Scan for the cell matching the given text and deliver its [x, y] coordinate at center. 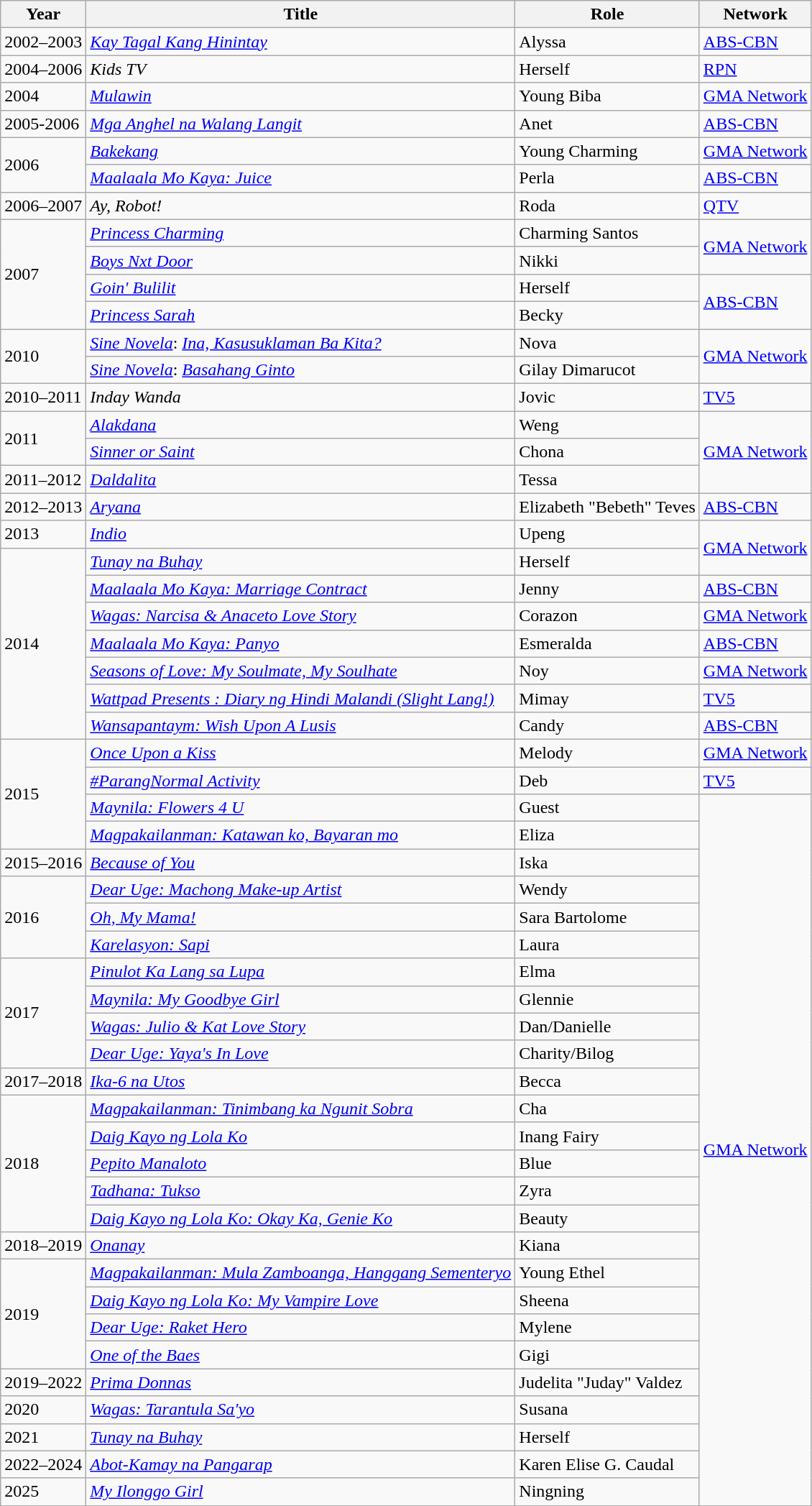
Nikki [607, 260]
Young Ethel [607, 1273]
Wagas: Narcisa & Anaceto Love Story [300, 616]
2018–2019 [43, 1246]
Magpakailanman: Tinimbang ka Ngunit Sobra [300, 1108]
2006–2007 [43, 206]
Weng [607, 425]
2021 [43, 1437]
2010 [43, 357]
2022–2024 [43, 1464]
RPN [755, 69]
Anet [607, 124]
Elma [607, 972]
2017 [43, 1013]
Daig Kayo ng Lola Ko: My Vampire Love [300, 1300]
Ningning [607, 1492]
2004–2006 [43, 69]
Wagas: Julio & Kat Love Story [300, 1027]
Oh, My Mama! [300, 917]
Mimay [607, 698]
Inang Fairy [607, 1136]
Role [607, 14]
Mga Anghel na Walang Langit [300, 124]
Wansapantaym: Wish Upon A Lusis [300, 725]
Sine Novela: Ina, Kasusuklaman Ba Kita? [300, 343]
Maalaala Mo Kaya: Juice [300, 178]
Wendy [607, 890]
Candy [607, 725]
Blue [607, 1163]
Becky [607, 315]
Young Charming [607, 151]
2019–2022 [43, 1382]
Maynila: Flowers 4 U [300, 808]
Wagas: Tarantula Sa'yo [300, 1410]
Mylene [607, 1328]
Wattpad Presents : Diary ng Hindi Malandi (Slight Lang!) [300, 698]
Esmeralda [607, 643]
2018 [43, 1163]
Tadhana: Tukso [300, 1190]
2004 [43, 96]
Princess Charming [300, 233]
2013 [43, 534]
Pepito Manaloto [300, 1163]
Dear Uge: Yaya's In Love [300, 1054]
Karen Elise G. Caudal [607, 1464]
My Ilonggo Girl [300, 1492]
Noy [607, 671]
2017–2018 [43, 1081]
Cha [607, 1108]
Kiana [607, 1246]
Boys Nxt Door [300, 260]
Karelasyon: Sapi [300, 945]
Perla [607, 178]
2015–2016 [43, 863]
Eliza [607, 835]
Charity/Bilog [607, 1054]
Upeng [607, 534]
Gigi [607, 1355]
Ika-6 na Utos [300, 1081]
Indio [300, 534]
2002–2003 [43, 42]
2020 [43, 1410]
Roda [607, 206]
Mulawin [300, 96]
Pinulot Ka Lang sa Lupa [300, 972]
Iska [607, 863]
Melody [607, 753]
Goin' Bulilit [300, 288]
2015 [43, 794]
Guest [607, 808]
Daig Kayo ng Lola Ko [300, 1136]
Aryana [300, 507]
Sinner or Saint [300, 452]
Jenny [607, 589]
Bakekang [300, 151]
Deb [607, 780]
Zyra [607, 1190]
Sara Bartolome [607, 917]
Ay, Robot! [300, 206]
Dear Uge: Machong Make-up Artist [300, 890]
Judelita "Juday" Valdez [607, 1382]
2025 [43, 1492]
2007 [43, 274]
Magpakailanman: Katawan ko, Bayaran mo [300, 835]
Young Biba [607, 96]
Dan/Danielle [607, 1027]
Elizabeth "Bebeth" Teves [607, 507]
2016 [43, 917]
2014 [43, 643]
Daig Kayo ng Lola Ko: Okay Ka, Genie Ko [300, 1218]
Princess Sarah [300, 315]
2010–2011 [43, 398]
2019 [43, 1314]
Laura [607, 945]
Prima Donnas [300, 1382]
Alakdana [300, 425]
Kay Tagal Kang Hinintay [300, 42]
2006 [43, 165]
Glennie [607, 999]
Abot-Kamay na Pangarap [300, 1464]
Onanay [300, 1246]
Sine Novela: Basahang Ginto [300, 370]
Corazon [607, 616]
Chona [607, 452]
Dear Uge: Raket Hero [300, 1328]
Title [300, 14]
Charming Santos [607, 233]
One of the Baes [300, 1355]
Because of You [300, 863]
Year [43, 14]
Sheena [607, 1300]
Kids TV [300, 69]
Daldalita [300, 479]
Inday Wanda [300, 398]
Becca [607, 1081]
Jovic [607, 398]
#ParangNormal Activity [300, 780]
QTV [755, 206]
2011–2012 [43, 479]
Once Upon a Kiss [300, 753]
Maynila: My Goodbye Girl [300, 999]
2011 [43, 439]
Nova [607, 343]
Gilay Dimarucot [607, 370]
Tessa [607, 479]
Maalaala Mo Kaya: Marriage Contract [300, 589]
Seasons of Love: My Soulmate, My Soulhate [300, 671]
Maalaala Mo Kaya: Panyo [300, 643]
Susana [607, 1410]
Network [755, 14]
2012–2013 [43, 507]
Magpakailanman: Mula Zamboanga, Hanggang Sementeryo [300, 1273]
Beauty [607, 1218]
2005-2006 [43, 124]
Alyssa [607, 42]
